Find where the given text appears and provide that cell's center as [x, y] coordinate. 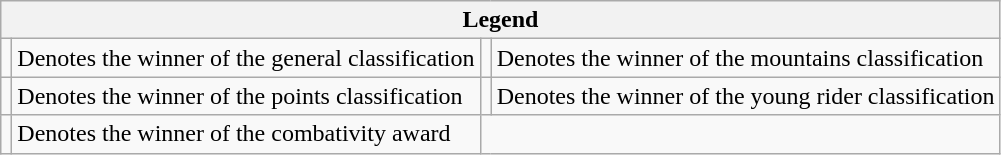
Denotes the winner of the mountains classification [746, 58]
Denotes the winner of the young rider classification [746, 96]
Denotes the winner of the general classification [246, 58]
Denotes the winner of the points classification [246, 96]
Denotes the winner of the combativity award [246, 134]
Legend [500, 20]
